Return (x, y) of the center of cell containing provided text 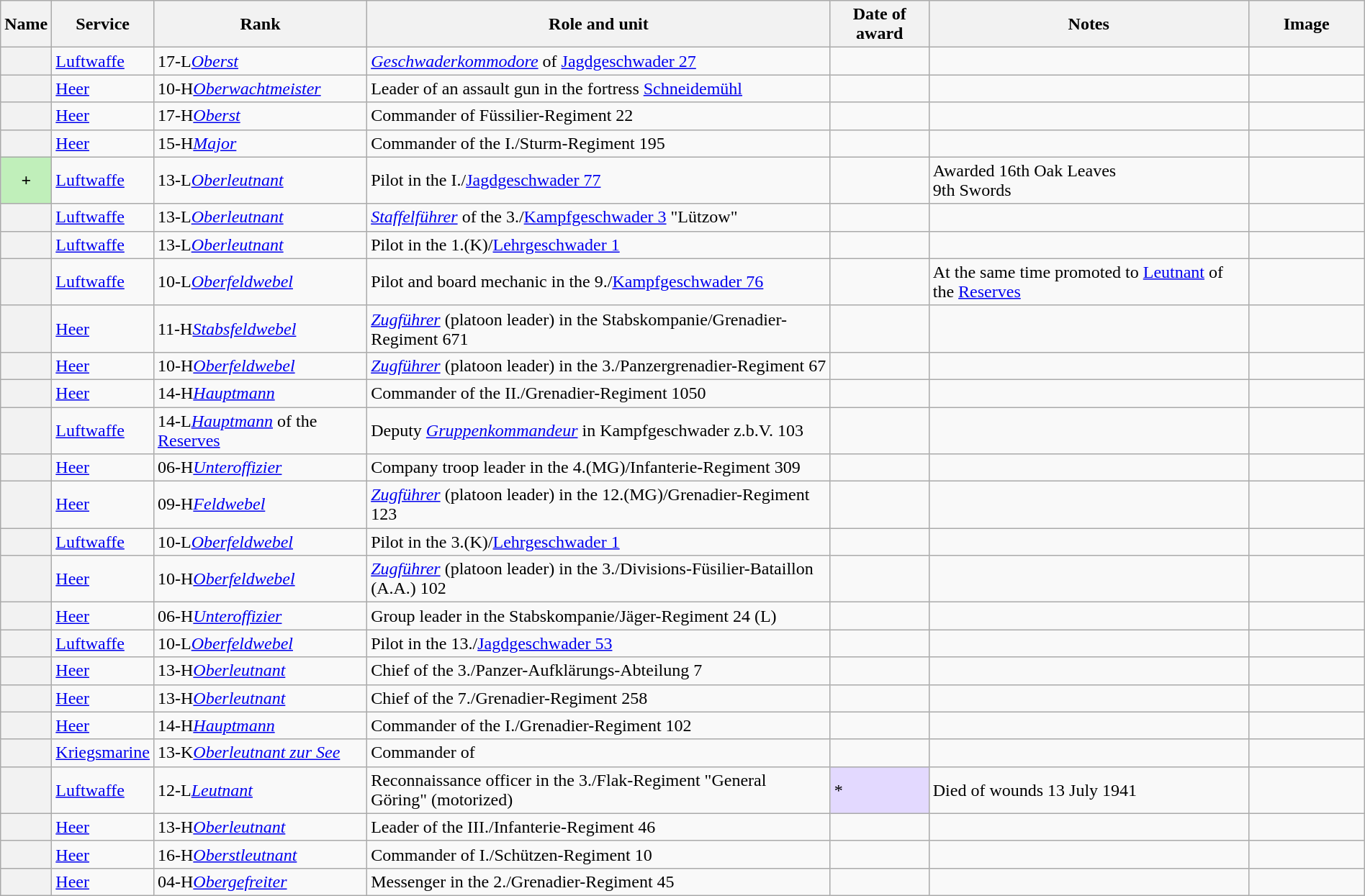
Pilot in the 13./Jagdgeschwader 53 (599, 643)
Name (26, 24)
+ (26, 180)
Image (1306, 24)
Commander of Füssilier-Regiment 22 (599, 116)
Commander of the I./Sturm-Regiment 195 (599, 143)
13-KOberleutnant zur See (260, 753)
Commander of I./Schützen-Regiment 10 (599, 854)
Messenger in the 2./Grenadier-Regiment 45 (599, 882)
Awarded 16th Oak Leaves 9th Swords (1089, 180)
Group leader in the Stabskompanie/Jäger-Regiment 24 (L) (599, 616)
Leader of an assault gun in the fortress Schneidemühl (599, 89)
Reconnaissance officer in the 3./Flak-Regiment "General Göring" (motorized) (599, 790)
Commander of the I./Grenadier-Regiment 102 (599, 725)
Pilot in the I./Jagdgeschwader 77 (599, 180)
Pilot and board mechanic in the 9./Kampfgeschwader 76 (599, 282)
Pilot in the 3.(K)/Lehrgeschwader 1 (599, 542)
04-HObergefreiter (260, 882)
Kriegsmarine (103, 753)
* (880, 790)
Service (103, 24)
Role and unit (599, 24)
10-HOberwachtmeister (260, 89)
Deputy Gruppenkommandeur in Kampfgeschwader z.b.V. 103 (599, 430)
Staffelführer of the 3./Kampfgeschwader 3 "Lützow" (599, 217)
Died of wounds 13 July 1941 (1089, 790)
Rank (260, 24)
Commander of the II./Grenadier-Regiment 1050 (599, 393)
Zugführer (platoon leader) in the Stabskompanie/Grenadier-Regiment 671 (599, 328)
09-HFeldwebel (260, 505)
15-HMajor (260, 143)
Leader of the III./Infanterie-Regiment 46 (599, 827)
Zugführer (platoon leader) in the 3./Panzergrenadier-Regiment 67 (599, 366)
16-HOberstleutnant (260, 854)
11-HStabsfeldwebel (260, 328)
Date of award (880, 24)
Chief of the 7./Grenadier-Regiment 258 (599, 698)
14-LHauptmann of the Reserves (260, 430)
17-LOberst (260, 61)
Geschwaderkommodore of Jagdgeschwader 27 (599, 61)
12-LLeutnant (260, 790)
Zugführer (platoon leader) in the 12.(MG)/Grenadier-Regiment 123 (599, 505)
17-HOberst (260, 116)
Chief of the 3./Panzer-Aufklärungs-Abteilung 7 (599, 671)
Company troop leader in the 4.(MG)/Infanterie-Regiment 309 (599, 468)
Pilot in the 1.(K)/Lehrgeschwader 1 (599, 245)
At the same time promoted to Leutnant of the Reserves (1089, 282)
Commander of (599, 753)
Zugführer (platoon leader) in the 3./Divisions-Füsilier-Bataillon (A.A.) 102 (599, 579)
Notes (1089, 24)
